Locate the cell with the specified text and output its (X, Y) center coordinate. 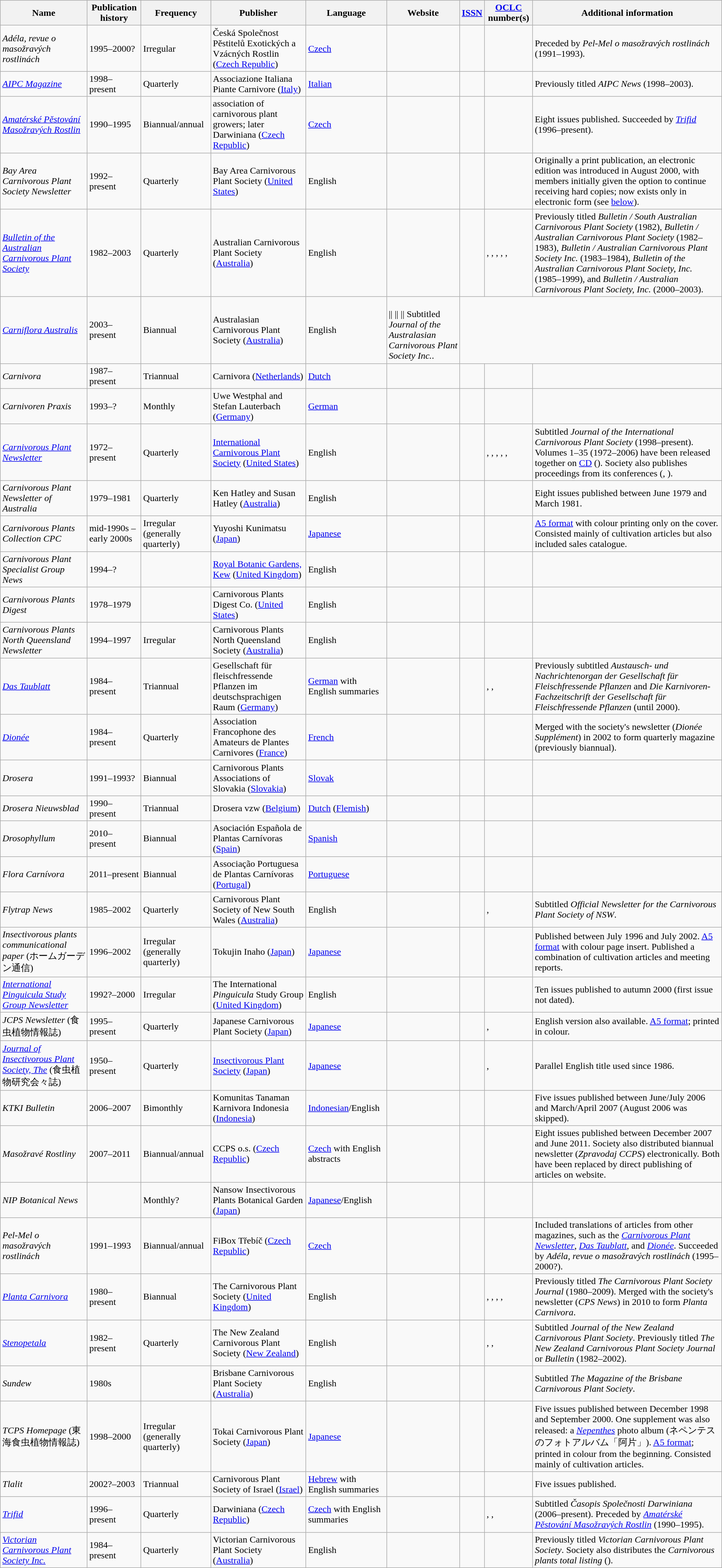
Tokujin Inaho (Japan) (258, 952)
1996–present (114, 1514)
1982–present (114, 1343)
Preceded by Pel-Mel o masožravých rostlinách (1991–1993). (627, 49)
1990–1995 (114, 125)
Journal of Insectivorous Plant Society, The (食虫植物研究会々誌) (44, 1065)
German (346, 406)
1995–present (114, 1026)
Carnivorous Plants Digest (44, 605)
Asociación Española de Plantas Carnívoras (Spain) (258, 839)
A5 format with colour printing only on the cover. Consisted mainly of cultivation articles but also included sales catalogue. (627, 533)
ISSN (472, 13)
Czech with English abstracts (346, 1154)
Publisher (258, 13)
International Pinguicula Study Group Newsletter (44, 994)
1985–2002 (114, 910)
2006–2007 (114, 1108)
1987–present (114, 376)
AIPC Magazine (44, 84)
1972–present (114, 452)
1950–present (114, 1065)
Hebrew with English summaries (346, 1484)
Das Taublatt (44, 686)
Subtitled The Magazine of the Brisbane Carnivorous Plant Society. (627, 1384)
1980s (114, 1384)
Association Francophone des Amateurs de Plantes Carnivores (France) (258, 738)
, , , , (508, 1297)
Carnivorous Plant Newsletter (44, 452)
Associação Portuguesa de Plantas Carnívoras (Portugal) (258, 874)
Five issues published. (627, 1484)
Flytrap News (44, 910)
OCLC number(s) (508, 13)
Subtitled Official Newsletter for the Carnivorous Plant Society of NSW. (627, 910)
Insectivorous Plant Society (Japan) (258, 1065)
Portuguese (346, 874)
The Carnivorous Plant Society (United Kingdom) (258, 1297)
Carnivorous Plants North Queensland Society (Australia) (258, 640)
Tlalit (44, 1484)
Carnivorous Plants Digest Co. (United States) (258, 605)
Slovak (346, 778)
Indonesian/English (346, 1108)
Monthly? (176, 1200)
German with English summaries (346, 686)
Eight issues published between June 1979 and March 1981. (627, 498)
Carnivorous Plant Society of Israel (Israel) (258, 1484)
Published between July 1996 and July 2002. A5 format with colour page insert. Published a combination of cultivation articles and meeting reports. (627, 952)
Uwe Westphal and Stefan Lauterbach (Germany) (258, 406)
1991–1993? (114, 778)
Publication history (114, 13)
Australasian Carnivorous Plant Society (Australia) (258, 330)
Five issues published between June/July 2006 and March/April 2007 (August 2006 was skipped). (627, 1108)
mid-1990s – early 2000s (114, 533)
Nansow Insectivorous Plants Botanical Garden (Japan) (258, 1200)
Gesellschaft für fleischfressende Pflanzen im deutschsprachigen Raum (Germany) (258, 686)
1990–present (114, 808)
Amatérské Pěstování Masožravých Rostlin (44, 125)
Drosophyllum (44, 839)
1996–2002 (114, 952)
Previously titled AIPC News (1998–2003). (627, 84)
2011–present (114, 874)
2007–2011 (114, 1154)
Carnivoren Praxis (44, 406)
Carnivorous Plants North Queensland Newsletter (44, 640)
KTKI Bulletin (44, 1108)
Associazione Italiana Piante Carnivore (Italy) (258, 84)
Česká Společnost Pěstitelů Exotických a Vzácných Rostlin (Czech Republic) (258, 49)
Ten issues published to autumn 2000 (first issue not dated). (627, 994)
1995–2000? (114, 49)
Carnivorous Plants Associations of Slovakia (Slovakia) (258, 778)
1979–1981 (114, 498)
2003–present (114, 330)
Name (44, 13)
Dutch (Flemish) (346, 808)
Website (423, 13)
Carnivorous Plant Specialist Group News (44, 569)
The International Pinguicula Study Group (United Kingdom) (258, 994)
1978–1979 (114, 605)
Language (346, 13)
Bimonthly (176, 1108)
Yuyoshi Kunimatsu (Japan) (258, 533)
Subtitled Časopis Společnosti Darwiniana (2006–present). Preceded by Amatérské Pěstování Masožravých Rostlin (1990–1995). (627, 1514)
Victorian Carnivorous Plant Society Inc. (44, 1550)
Eight issues published. Succeeded by Trifid (1996–present). (627, 125)
Italian (346, 84)
1993–? (114, 406)
Drosera vzw (Belgium) (258, 808)
French (346, 738)
Ken Hatley and Susan Hatley (Australia) (258, 498)
Carnivorous Plant Society of New South Wales (Australia) (258, 910)
1994–1997 (114, 640)
1991–1993 (114, 1246)
1998–2000 (114, 1436)
Flora Carnívora (44, 874)
Adéla, revue o masožravých rostlinách (44, 49)
Victorian Carnivorous Plant Society (Australia) (258, 1550)
Tokai Carnivorous Plant Society (Japan) (258, 1436)
1994–? (114, 569)
1982–2003 (114, 253)
Drosera Nieuwsblad (44, 808)
Darwiniana (Czech Republic) (258, 1514)
Insectivorous plants communicational paper (ホームガーデン通信) (44, 952)
1980–present (114, 1297)
Bulletin of the Australian Carnivorous Plant Society (44, 253)
The New Zealand Carnivorous Plant Society (New Zealand) (258, 1343)
Dutch (346, 376)
Brisbane Carnivorous Plant Society (Australia) (258, 1384)
Additional information (627, 13)
Stenopetala (44, 1343)
Trifid (44, 1514)
2002?–2003 (114, 1484)
Carnivora (Netherlands) (258, 376)
Japanese Carnivorous Plant Society (Japan) (258, 1026)
2010–present (114, 839)
CCPS o.s. (Czech Republic) (258, 1154)
Monthly (176, 406)
Drosera (44, 778)
association of carnivorous plant growers; later Darwiniana (Czech Republic) (258, 125)
Bay Area Carnivorous Plant Society Newsletter (44, 181)
NIP Botanical News (44, 1200)
1992?–2000 (114, 994)
Sundew (44, 1384)
Carnivorous Plant Newsletter of Australia (44, 498)
Previously titled Victorian Carnivorous Plant Society. Society also distributes the Carnivorous plants total listing (). (627, 1550)
|| || || Subtitled Journal of the Australasian Carnivorous Plant Society Inc.. (423, 330)
Australian Carnivorous Plant Society (Australia) (258, 253)
Frequency (176, 13)
1992–present (114, 181)
TCPS Homepage (東海食虫植物情報誌) (44, 1436)
FiBox Třebíč (Czech Republic) (258, 1246)
International Carnivorous Plant Society (United States) (258, 452)
Pel-Mel o masožravých rostlinách (44, 1246)
Czech with English summaries (346, 1514)
Carnivorous Plants Collection CPC (44, 533)
Planta Carnivora (44, 1297)
Spanish (346, 839)
Carnivora (44, 376)
Carniflora Australis (44, 330)
Masožravé Rostliny (44, 1154)
1998–present (114, 84)
JCPS Newsletter (食虫植物情報誌) (44, 1026)
Merged with the society's newsletter (Dionée Supplément) in 2002 to form quarterly magazine (previously biannual). (627, 738)
Bay Area Carnivorous Plant Society (United States) (258, 181)
Japanese/English (346, 1200)
English version also available. A5 format; printed in colour. (627, 1026)
Royal Botanic Gardens, Kew (United Kingdom) (258, 569)
Dionée (44, 738)
Komunitas Tanaman Karnivora Indonesia (Indonesia) (258, 1108)
Parallel English title used since 1986. (627, 1065)
